Extract the (x, y) coordinate from the center of the cell holding the provided text.  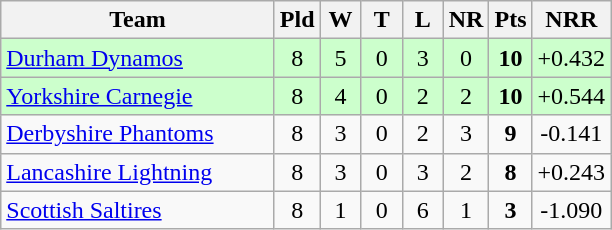
Pld (297, 20)
Scottish Saltires (138, 210)
6 (422, 210)
-0.141 (572, 134)
T (382, 20)
L (422, 20)
4 (340, 96)
Lancashire Lightning (138, 172)
NRR (572, 20)
+0.544 (572, 96)
NR (466, 20)
+0.432 (572, 58)
+0.243 (572, 172)
Pts (510, 20)
-1.090 (572, 210)
Derbyshire Phantoms (138, 134)
9 (510, 134)
5 (340, 58)
Durham Dynamos (138, 58)
Team (138, 20)
W (340, 20)
Yorkshire Carnegie (138, 96)
